Return (X, Y) of the center of cell containing provided text 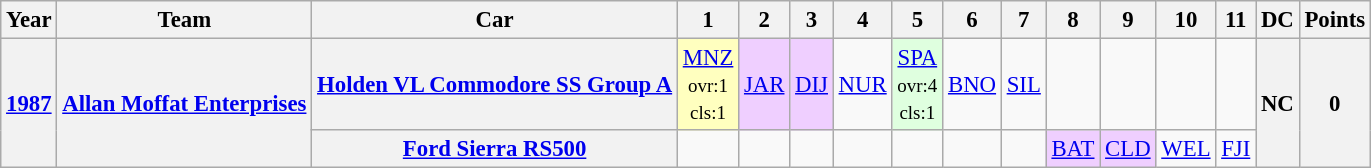
JAR (764, 85)
NC (1278, 104)
DC (1278, 20)
1987 (29, 104)
BAT (1073, 149)
Team (184, 20)
6 (972, 20)
8 (1073, 20)
Holden VL Commodore SS Group A (495, 85)
Points (1334, 20)
SIL (1024, 85)
DIJ (812, 85)
WEL (1186, 149)
CLD (1128, 149)
SPAovr:4cls:1 (918, 85)
Year (29, 20)
Allan Moffat Enterprises (184, 104)
MNZovr:1cls:1 (708, 85)
3 (812, 20)
2 (764, 20)
1 (708, 20)
4 (862, 20)
BNO (972, 85)
Ford Sierra RS500 (495, 149)
11 (1236, 20)
5 (918, 20)
Car (495, 20)
0 (1334, 104)
9 (1128, 20)
10 (1186, 20)
FJI (1236, 149)
7 (1024, 20)
NUR (862, 85)
